Extract the (X, Y) coordinate from the center of the cell holding the provided text.  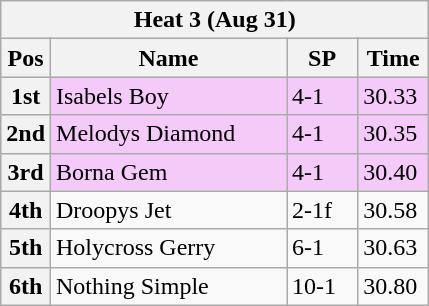
30.58 (394, 210)
30.63 (394, 248)
6-1 (322, 248)
30.40 (394, 172)
30.35 (394, 134)
5th (26, 248)
Droopys Jet (169, 210)
4th (26, 210)
1st (26, 96)
Melodys Diamond (169, 134)
30.80 (394, 286)
2-1f (322, 210)
Nothing Simple (169, 286)
10-1 (322, 286)
6th (26, 286)
30.33 (394, 96)
Heat 3 (Aug 31) (215, 20)
Isabels Boy (169, 96)
Holycross Gerry (169, 248)
Pos (26, 58)
Borna Gem (169, 172)
2nd (26, 134)
SP (322, 58)
3rd (26, 172)
Time (394, 58)
Name (169, 58)
